Return the [X, Y] coordinate for the center point of the cell that contains the specified text.  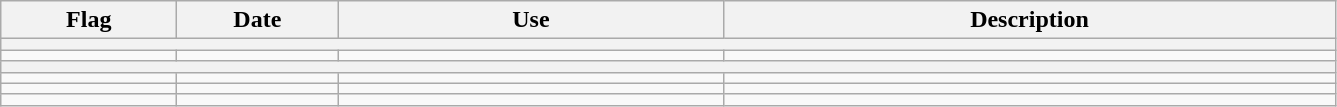
Date [258, 20]
Description [1030, 20]
Flag [89, 20]
Use [531, 20]
